Pinpoint the cell where the given text exists, returning its (x, y) midpoint coordinate. 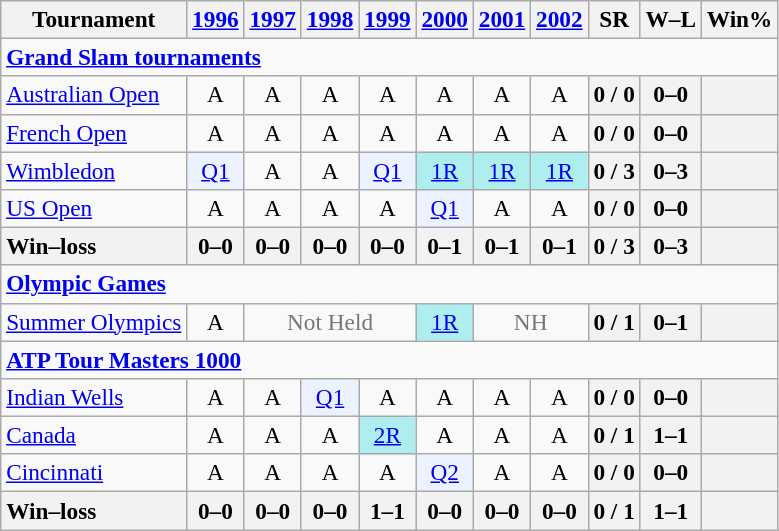
Win% (739, 19)
Indian Wells (94, 397)
2002 (560, 19)
Not Held (330, 322)
Summer Olympics (94, 322)
1997 (272, 19)
Grand Slam tournaments (390, 57)
Tournament (94, 19)
Q2 (444, 473)
Australian Open (94, 95)
US Open (94, 208)
1998 (330, 19)
W–L (670, 19)
French Open (94, 133)
NH (530, 322)
1999 (388, 19)
2001 (502, 19)
2000 (444, 19)
Olympic Games (390, 284)
1996 (216, 19)
SR (614, 19)
Canada (94, 435)
2R (388, 435)
Wimbledon (94, 170)
ATP Tour Masters 1000 (390, 359)
Cincinnati (94, 473)
